Output the [x, y] coordinate of the center of the cell containing the given text.  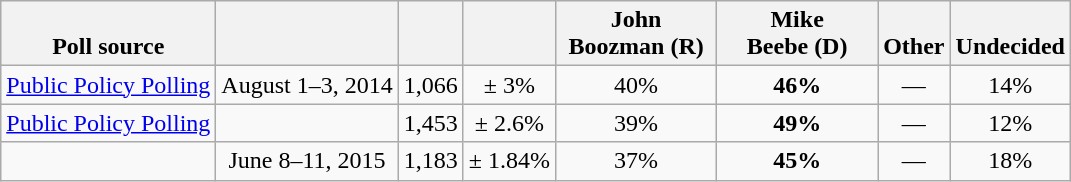
Poll source [108, 34]
June 8–11, 2015 [307, 161]
49% [798, 123]
18% [1010, 161]
Other [914, 34]
39% [636, 123]
14% [1010, 85]
1,066 [430, 85]
1,453 [430, 123]
± 2.6% [509, 123]
40% [636, 85]
August 1–3, 2014 [307, 85]
37% [636, 161]
± 3% [509, 85]
± 1.84% [509, 161]
Undecided [1010, 34]
JohnBoozman (R) [636, 34]
1,183 [430, 161]
MikeBeebe (D) [798, 34]
12% [1010, 123]
45% [798, 161]
46% [798, 85]
